Extract the [x, y] coordinate from the center of the cell holding the provided text.  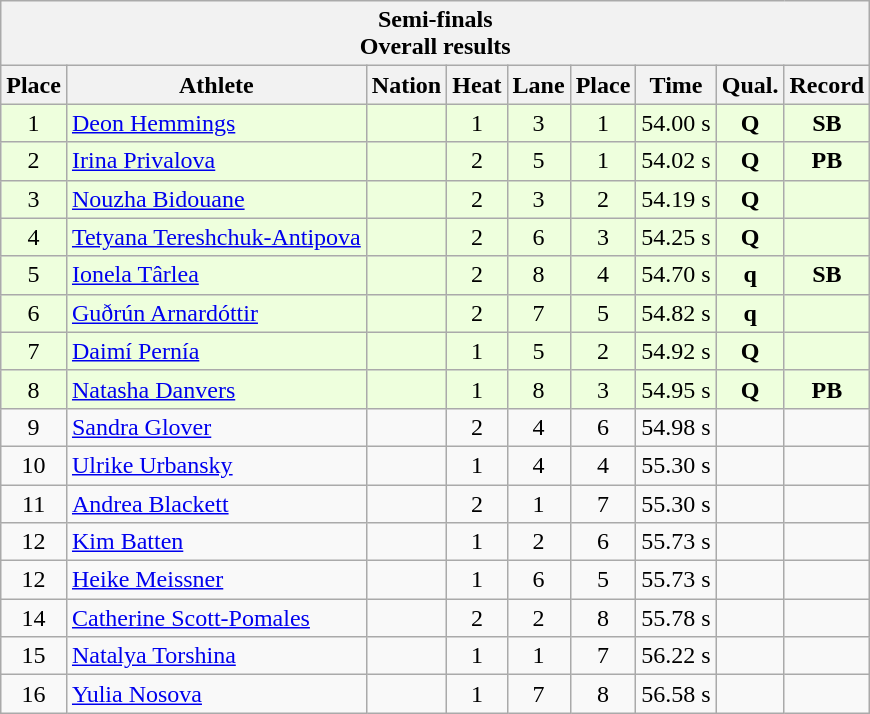
Natasha Danvers [216, 389]
54.70 s [676, 275]
Heat [477, 85]
Catherine Scott-Pomales [216, 618]
Ulrike Urbansky [216, 465]
54.98 s [676, 427]
Qual. [750, 85]
16 [34, 694]
Deon Hemmings [216, 123]
10 [34, 465]
Time [676, 85]
Athlete [216, 85]
Nation [406, 85]
Daimí Pernía [216, 351]
Andrea Blackett [216, 503]
9 [34, 427]
Natalya Torshina [216, 656]
Irina Privalova [216, 161]
Guðrún Arnardóttir [216, 313]
Ionela Târlea [216, 275]
54.25 s [676, 237]
Yulia Nosova [216, 694]
54.95 s [676, 389]
Record [827, 85]
54.92 s [676, 351]
Tetyana Tereshchuk-Antipova [216, 237]
Sandra Glover [216, 427]
54.02 s [676, 161]
Heike Meissner [216, 580]
56.22 s [676, 656]
Semi-finals Overall results [436, 34]
56.58 s [676, 694]
15 [34, 656]
14 [34, 618]
54.00 s [676, 123]
55.78 s [676, 618]
54.82 s [676, 313]
Nouzha Bidouane [216, 199]
Kim Batten [216, 542]
Lane [538, 85]
11 [34, 503]
54.19 s [676, 199]
